Scan for the cell matching the given text and deliver its (X, Y) coordinate at center. 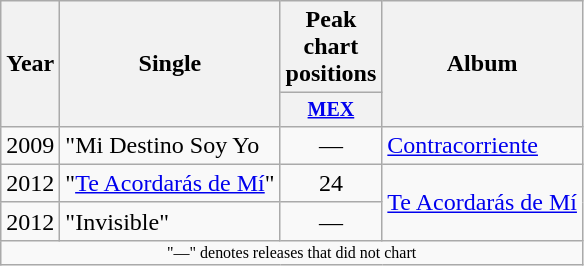
"Invisible" (170, 221)
24 (331, 183)
"Te Acordarás de Mí" (170, 183)
Contracorriente (482, 145)
MEX (331, 110)
"Mi Destino Soy Yo (170, 145)
Single (170, 64)
Te Acordarás de Mí (482, 202)
Year (30, 64)
"—" denotes releases that did not chart (292, 252)
2009 (30, 145)
Album (482, 64)
Peak chart positions (331, 47)
